Return (X, Y) of the center of cell containing provided text 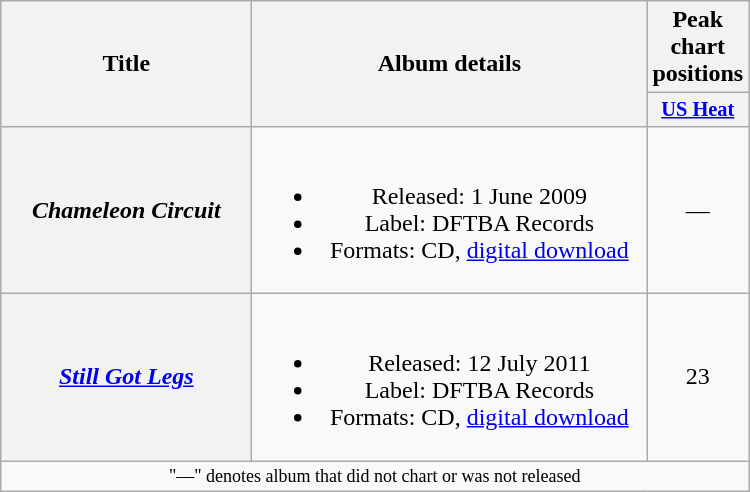
Peak chart positions (698, 47)
Still Got Legs (126, 378)
Chameleon Circuit (126, 210)
23 (698, 378)
— (698, 210)
Released: 12 July 2011Label: DFTBA RecordsFormats: CD, digital download (450, 378)
Released: 1 June 2009Label: DFTBA RecordsFormats: CD, digital download (450, 210)
"—" denotes album that did not chart or was not released (375, 476)
US Heat (698, 110)
Album details (450, 64)
Title (126, 64)
